Identify which cell holds the provided text, then report its [X, Y] central coordinate. 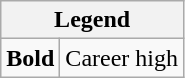
Career high [122, 58]
Legend [92, 20]
Bold [30, 58]
